Return the [x, y] coordinate for the center point of the cell that contains the specified text.  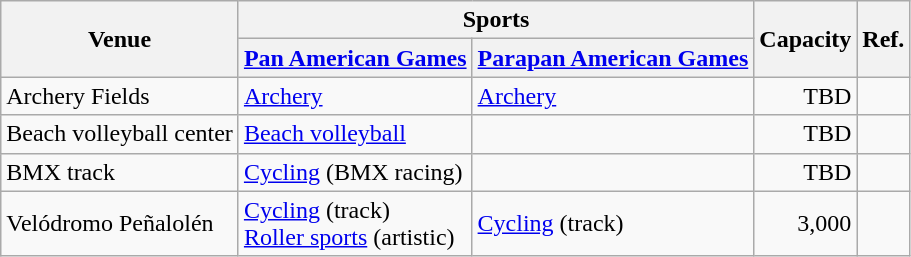
Pan American Games [355, 58]
Ref. [884, 39]
Cycling (BMX racing) [355, 172]
Sports [496, 20]
Capacity [806, 39]
Archery Fields [120, 96]
3,000 [806, 224]
Cycling (track)Roller sports (artistic) [355, 224]
Beach volleyball [355, 134]
Venue [120, 39]
Velódromo Peñalolén [120, 224]
Beach volleyball center [120, 134]
Cycling (track) [613, 224]
Parapan American Games [613, 58]
BMX track [120, 172]
